Return (X, Y) of the center of cell containing provided text 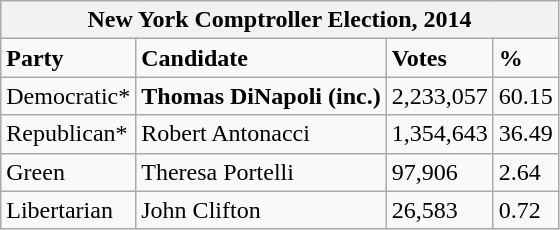
% (526, 58)
2.64 (526, 172)
Libertarian (68, 210)
Votes (440, 58)
Democratic* (68, 96)
John Clifton (261, 210)
New York Comptroller Election, 2014 (280, 20)
Thomas DiNapoli (inc.) (261, 96)
0.72 (526, 210)
36.49 (526, 134)
Party (68, 58)
Theresa Portelli (261, 172)
97,906 (440, 172)
Republican* (68, 134)
60.15 (526, 96)
1,354,643 (440, 134)
Green (68, 172)
2,233,057 (440, 96)
26,583 (440, 210)
Robert Antonacci (261, 134)
Candidate (261, 58)
